Pinpoint the cell where the given text exists, returning its [x, y] midpoint coordinate. 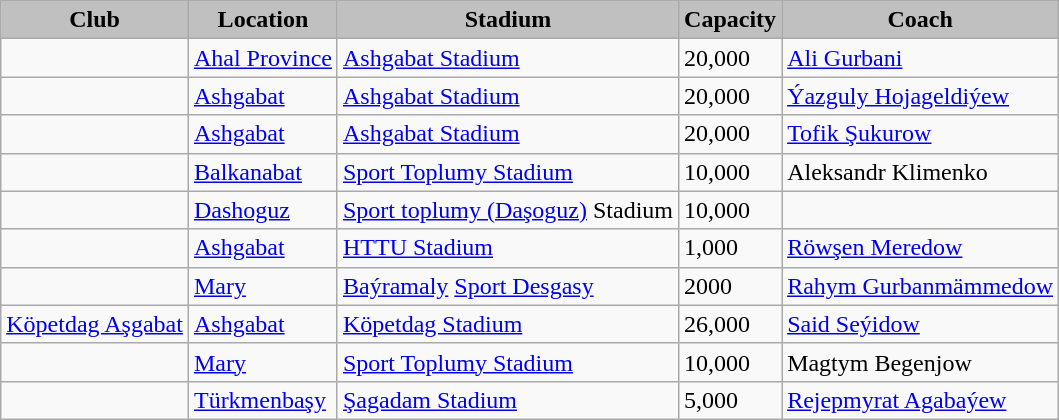
Köpetdag Aşgabat [95, 324]
Tofik Şukurow [920, 134]
HTTU Stadium [508, 248]
Ali Gurbani [920, 58]
Ahal Province [262, 58]
Said Seýidow [920, 324]
Capacity [730, 20]
Sport toplumy (Daşoguz) Stadium [508, 210]
Aleksandr Klimenko [920, 172]
Röwşen Meredow [920, 248]
1,000 [730, 248]
Rejepmyrat Agabaýew [920, 400]
Baýramaly Sport Desgasy [508, 286]
Şagadam Stadium [508, 400]
Rahym Gurbanmämmedow [920, 286]
Magtym Begenjow [920, 362]
Balkanabat [262, 172]
Stadium [508, 20]
Türkmenbaşy [262, 400]
2000 [730, 286]
Dashoguz [262, 210]
26,000 [730, 324]
5,000 [730, 400]
Club [95, 20]
Location [262, 20]
Ýazguly Hojageldiýew [920, 96]
Köpetdag Stadium [508, 324]
Coach [920, 20]
